Locate the cell with the specified text and output its (x, y) center coordinate. 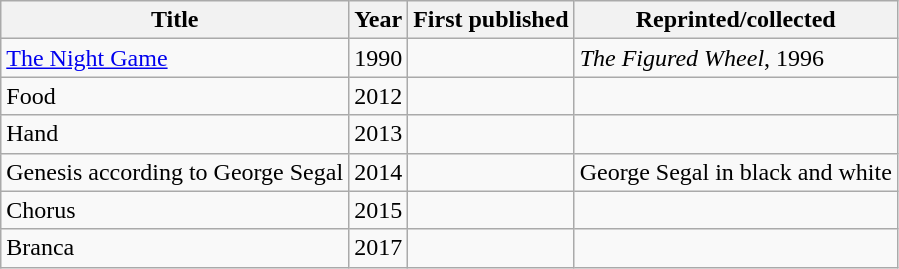
Branca (175, 248)
Title (175, 20)
First published (491, 20)
The Night Game (175, 58)
2014 (378, 172)
2015 (378, 210)
The Figured Wheel, 1996 (736, 58)
Reprinted/collected (736, 20)
Food (175, 96)
Genesis according to George Segal (175, 172)
2012 (378, 96)
Hand (175, 134)
Chorus (175, 210)
1990 (378, 58)
2013 (378, 134)
George Segal in black and white (736, 172)
Year (378, 20)
2017 (378, 248)
